Provide the (X, Y) coordinate of the cell's center where the given text is located.  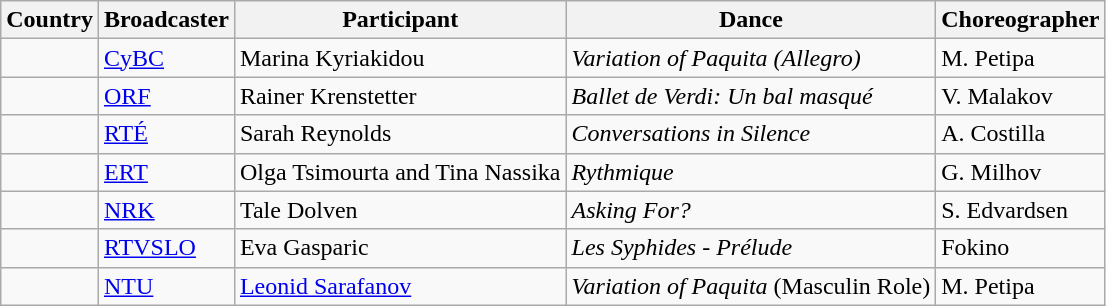
Dance (751, 20)
Eva Gasparic (400, 248)
Country (50, 20)
ERT (166, 172)
CyBC (166, 58)
Les Syphides - Prélude (751, 248)
ORF (166, 96)
Variation of Paquita (Allegro) (751, 58)
Rythmique (751, 172)
Broadcaster (166, 20)
Choreographer (1020, 20)
Olga Tsimourta and Tina Nassika (400, 172)
Ballet de Verdi: Un bal masqué (751, 96)
RTÉ (166, 134)
NRK (166, 210)
Leonid Sarafanov (400, 286)
Marina Kyriakidou (400, 58)
NTU (166, 286)
Variation of Paquita (Masculin Role) (751, 286)
Fokino (1020, 248)
G. Milhov (1020, 172)
Conversations in Silence (751, 134)
Rainer Krenstetter (400, 96)
A. Costilla (1020, 134)
S. Edvardsen (1020, 210)
RTVSLO (166, 248)
Sarah Reynolds (400, 134)
Tale Dolven (400, 210)
Participant (400, 20)
Asking For? (751, 210)
V. Malakov (1020, 96)
